Locate the cell with the specified text and output its (X, Y) center coordinate. 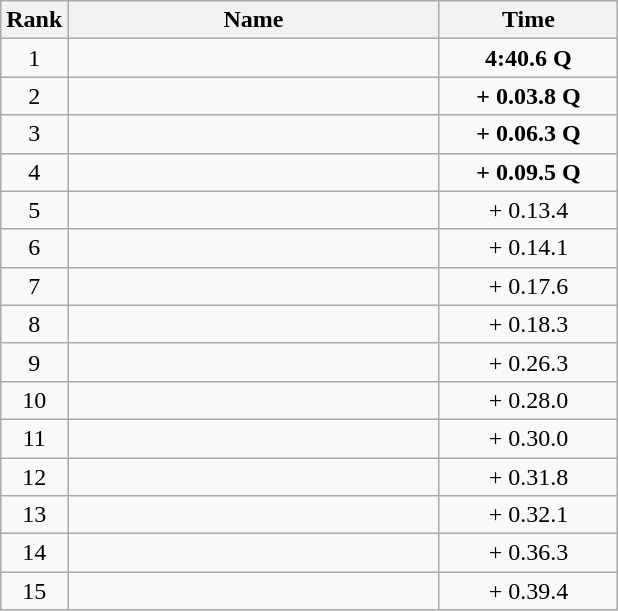
+ 0.17.6 (528, 286)
+ 0.03.8 Q (528, 96)
4 (34, 172)
+ 0.06.3 Q (528, 134)
14 (34, 553)
+ 0.09.5 Q (528, 172)
+ 0.36.3 (528, 553)
5 (34, 210)
11 (34, 438)
4:40.6 Q (528, 58)
+ 0.30.0 (528, 438)
+ 0.28.0 (528, 400)
+ 0.18.3 (528, 324)
Rank (34, 20)
9 (34, 362)
+ 0.31.8 (528, 477)
12 (34, 477)
1 (34, 58)
6 (34, 248)
+ 0.13.4 (528, 210)
+ 0.14.1 (528, 248)
3 (34, 134)
+ 0.32.1 (528, 515)
13 (34, 515)
Name (254, 20)
Time (528, 20)
8 (34, 324)
+ 0.39.4 (528, 591)
+ 0.26.3 (528, 362)
15 (34, 591)
7 (34, 286)
2 (34, 96)
10 (34, 400)
